Pinpoint the cell where the given text exists, returning its (x, y) midpoint coordinate. 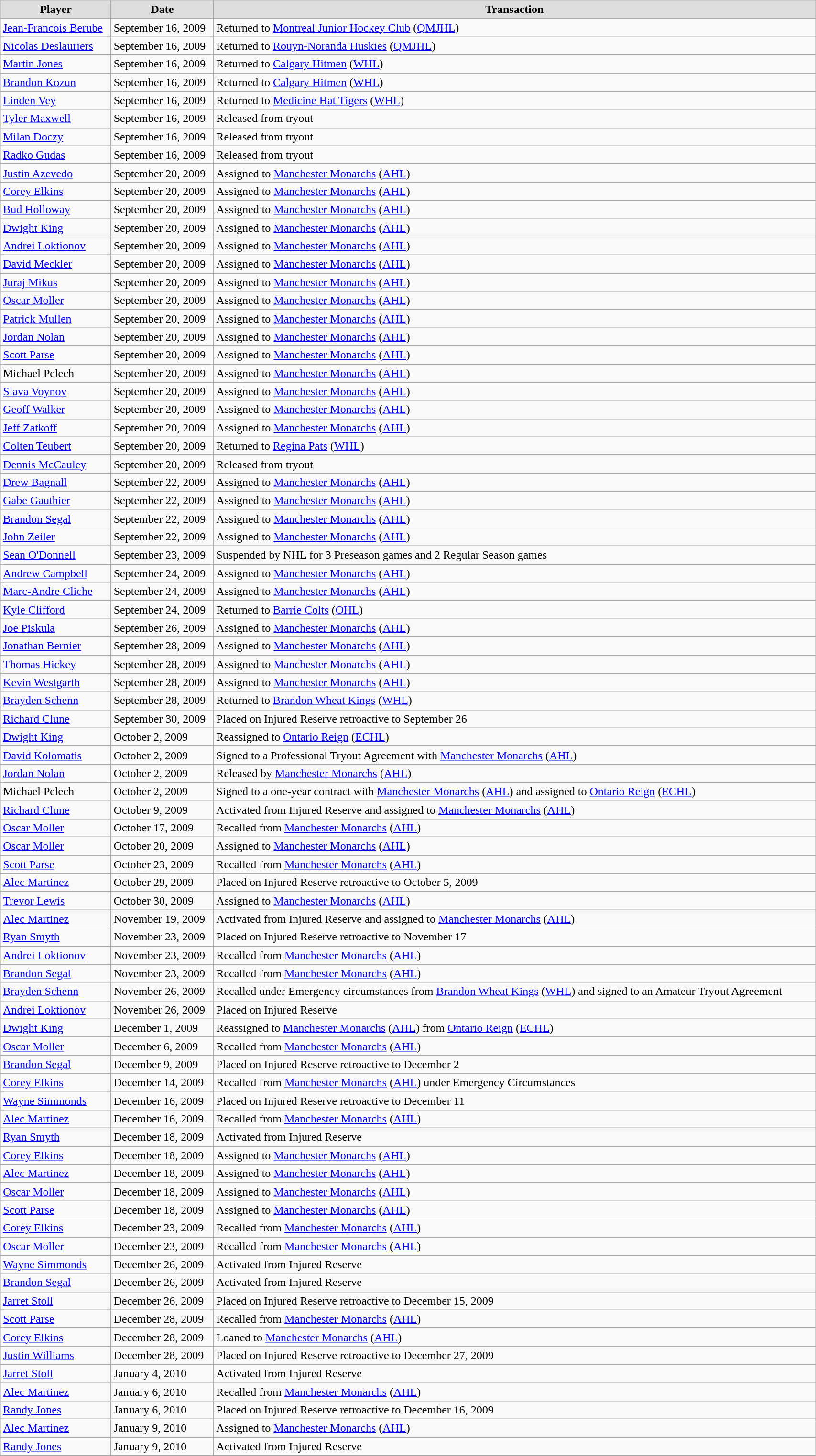
Returned to Rouyn-Noranda Huskies (QMJHL) (514, 46)
December 1, 2009 (163, 1028)
Reassigned to Manchester Monarchs (AHL) from Ontario Reign (ECHL) (514, 1028)
Placed on Injured Reserve retroactive to November 17 (514, 937)
Jonathan Bernier (55, 646)
October 17, 2009 (163, 828)
Placed on Injured Reserve retroactive to December 27, 2009 (514, 1355)
David Kolomatis (55, 755)
Jean-Francois Berube (55, 28)
Nicolas Deslauriers (55, 46)
Placed on Injured Reserve (514, 1010)
Kyle Clifford (55, 610)
John Zeiler (55, 537)
Returned to Medicine Hat Tigers (WHL) (514, 100)
Colten Teubert (55, 446)
Brandon Kozun (55, 82)
Thomas Hickey (55, 664)
Placed on Injured Reserve retroactive to December 11 (514, 1100)
September 30, 2009 (163, 719)
Placed on Injured Reserve retroactive to October 5, 2009 (514, 883)
Bud Holloway (55, 209)
Joe Piskula (55, 628)
Suspended by NHL for 3 Preseason games and 2 Regular Season games (514, 555)
Sean O'Donnell (55, 555)
Martin Jones (55, 64)
Juraj Mikus (55, 282)
December 6, 2009 (163, 1046)
Placed on Injured Reserve retroactive to September 26 (514, 719)
Radko Gudas (55, 155)
Signed to a one-year contract with Manchester Monarchs (AHL) and assigned to Ontario Reign (ECHL) (514, 791)
September 23, 2009 (163, 555)
November 19, 2009 (163, 919)
October 9, 2009 (163, 810)
Justin Azevedo (55, 173)
Gabe Gauthier (55, 500)
Placed on Injured Reserve retroactive to December 15, 2009 (514, 1301)
Andrew Campbell (55, 573)
Marc-Andre Cliche (55, 592)
Transaction (514, 10)
Reassigned to Ontario Reign (ECHL) (514, 737)
Signed to a Professional Tryout Agreement with Manchester Monarchs (AHL) (514, 755)
Player (55, 10)
Recalled from Manchester Monarchs (AHL) under Emergency Circumstances (514, 1082)
Slava Voynov (55, 391)
Linden Vey (55, 100)
Released by Manchester Monarchs (AHL) (514, 773)
October 20, 2009 (163, 846)
Kevin Westgarth (55, 682)
October 30, 2009 (163, 901)
December 14, 2009 (163, 1082)
David Meckler (55, 264)
Milan Doczy (55, 137)
Justin Williams (55, 1355)
Returned to Regina Pats (WHL) (514, 446)
Tyler Maxwell (55, 119)
Geoff Walker (55, 410)
Trevor Lewis (55, 901)
Returned to Barrie Colts (OHL) (514, 610)
Date (163, 10)
September 26, 2009 (163, 628)
Placed on Injured Reserve retroactive to December 16, 2009 (514, 1410)
January 4, 2010 (163, 1373)
December 9, 2009 (163, 1064)
Patrick Mullen (55, 319)
Jeff Zatkoff (55, 428)
Loaned to Manchester Monarchs (AHL) (514, 1337)
Returned to Montreal Junior Hockey Club (QMJHL) (514, 28)
October 29, 2009 (163, 883)
Dennis McCauley (55, 464)
October 23, 2009 (163, 864)
Drew Bagnall (55, 482)
Returned to Brandon Wheat Kings (WHL) (514, 701)
Recalled under Emergency circumstances from Brandon Wheat Kings (WHL) and signed to an Amateur Tryout Agreement (514, 992)
Placed on Injured Reserve retroactive to December 2 (514, 1064)
